Pinpoint the cell where the given text exists, returning its [x, y] midpoint coordinate. 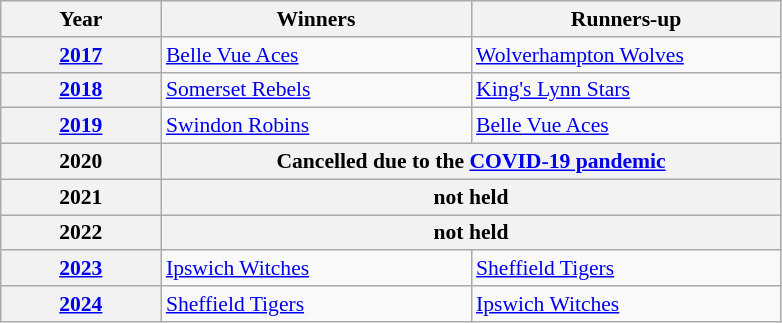
King's Lynn Stars [626, 90]
Wolverhampton Wolves [626, 55]
2019 [81, 126]
2022 [81, 233]
2018 [81, 90]
Runners-up [626, 19]
Year [81, 19]
Somerset Rebels [316, 90]
Cancelled due to the COVID-19 pandemic [471, 162]
2024 [81, 304]
2017 [81, 55]
Winners [316, 19]
2023 [81, 269]
2021 [81, 197]
Swindon Robins [316, 126]
2020 [81, 162]
